From the cell containing the given text, extract its center point as [X, Y] coordinate. 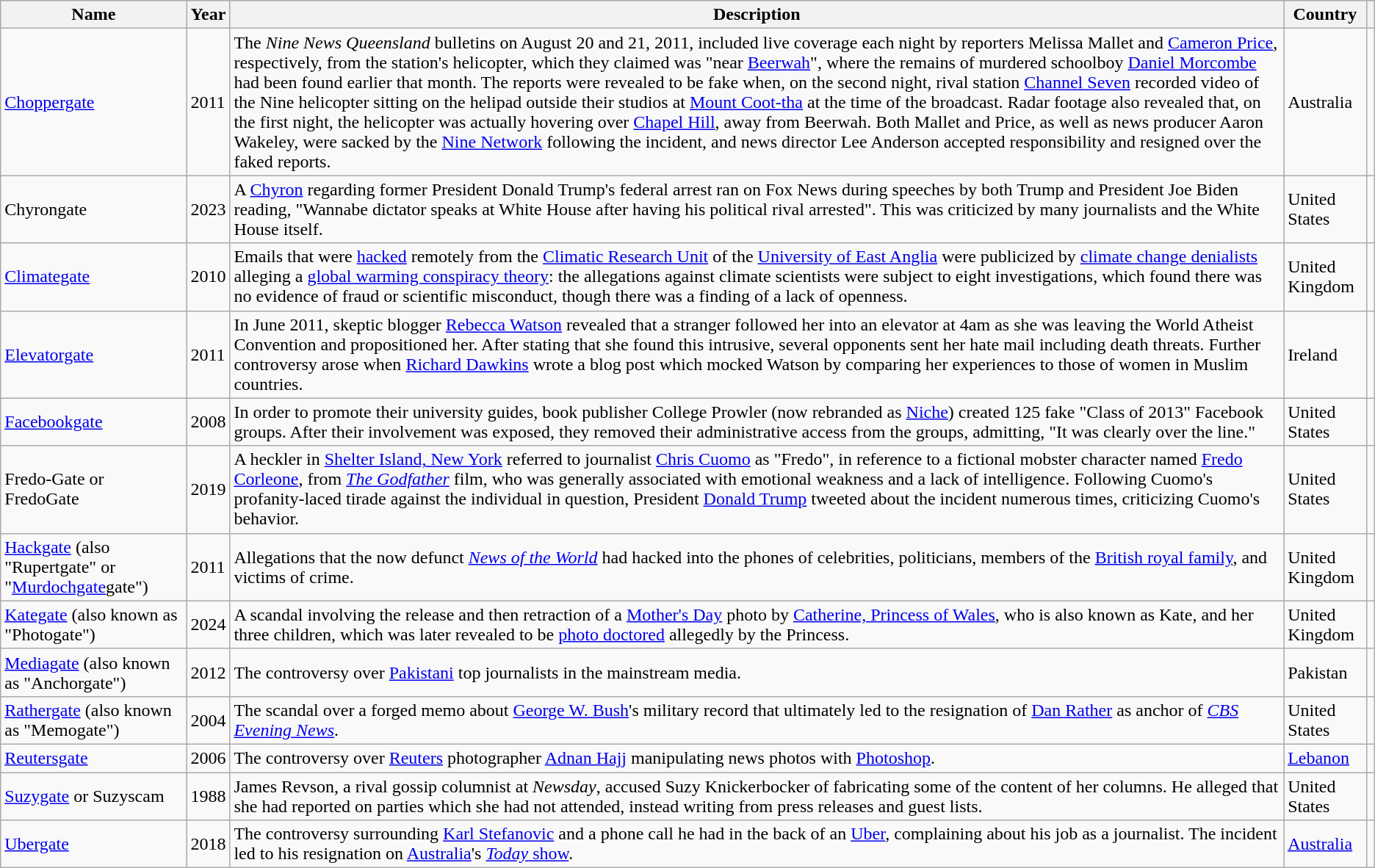
Mediagate (also known as "Anchorgate") [94, 673]
1988 [209, 796]
2018 [209, 845]
2012 [209, 673]
Description [757, 15]
Suzygate or Suzyscam [94, 796]
Climategate [94, 277]
Chyrongate [94, 209]
Year [209, 15]
2023 [209, 209]
2010 [209, 277]
Elevatorgate [94, 354]
Lebanon [1325, 758]
Ireland [1325, 354]
2019 [209, 489]
Reutersgate [94, 758]
Choppergate [94, 102]
The controversy over Reuters photographer Adnan Hajj manipulating news photos with Photoshop. [757, 758]
Country [1325, 15]
Facebookgate [94, 422]
2006 [209, 758]
2008 [209, 422]
Ubergate [94, 845]
Kategate (also known as "Photogate") [94, 624]
The controversy over Pakistani top journalists in the mainstream media. [757, 673]
2004 [209, 720]
Rathergate (also known as "Memogate") [94, 720]
Hackgate (also "Rupertgate" or "Murdochgategate") [94, 567]
Pakistan [1325, 673]
Name [94, 15]
Fredo-Gate or FredoGate [94, 489]
2024 [209, 624]
